Find where the given text appears and provide that cell's center as [X, Y] coordinate. 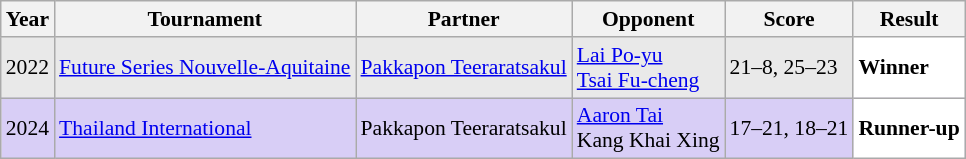
Score [790, 19]
Thailand International [204, 128]
2022 [28, 68]
Partner [464, 19]
17–21, 18–21 [790, 128]
Runner-up [908, 128]
Winner [908, 68]
Tournament [204, 19]
Future Series Nouvelle-Aquitaine [204, 68]
Result [908, 19]
Year [28, 19]
Opponent [648, 19]
Lai Po-yu Tsai Fu-cheng [648, 68]
2024 [28, 128]
21–8, 25–23 [790, 68]
Aaron Tai Kang Khai Xing [648, 128]
